Provide the [X, Y] coordinate of the cell's center where the given text is located.  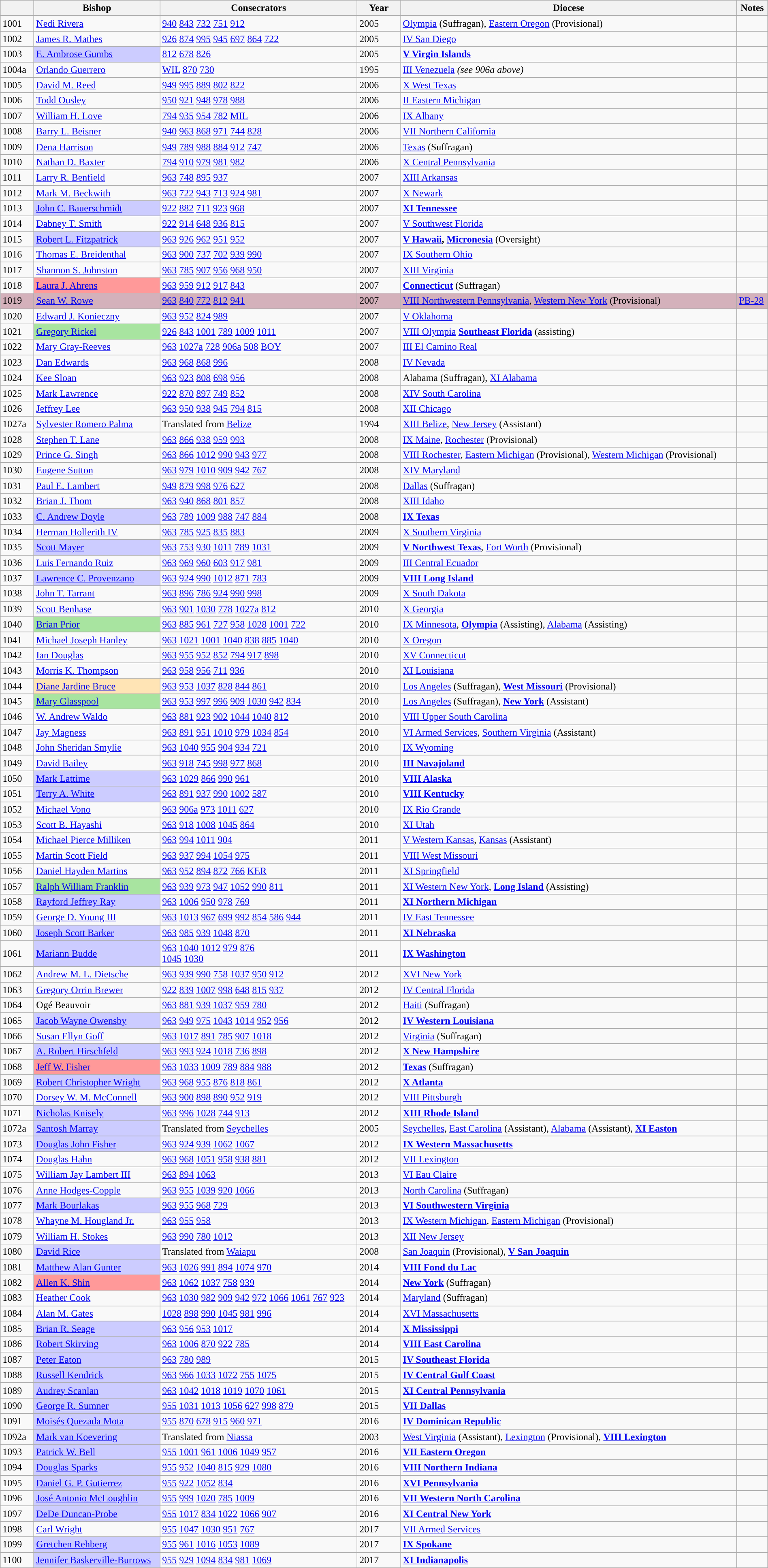
XIII Arkansas [569, 177]
1027a [17, 424]
III El Camino Real [569, 347]
Notes [753, 8]
Diane Jardine Bruce [97, 686]
1017 [17, 270]
X South Dakota [569, 594]
IV San Diego [569, 39]
XI Central New York [569, 1514]
Lawrence C. Provenzano [97, 578]
949 789 988 884 912 747 [258, 147]
926 843 1001 789 1009 1011 [258, 332]
1021 [17, 332]
963 966 1033 1072 755 1075 [258, 1375]
Gretchen Rehberg [97, 1545]
1019 [17, 301]
VII Lexington [569, 1159]
III Central Ecuador [569, 563]
Jay Magness [97, 732]
963 955 958 [258, 1221]
940 963 868 971 744 828 [258, 131]
XVI New York [569, 974]
1040 [17, 624]
963 985 939 1048 870 [258, 932]
Consecrators [258, 8]
C. Andrew Doyle [97, 517]
XI Tennessee [569, 208]
1067 [17, 1051]
963 891 951 1010 979 1034 854 [258, 732]
963 785 925 835 883 [258, 532]
Thomas E. Breidenthal [97, 255]
VIII East Carolina [569, 1344]
1062 [17, 974]
VIII Rochester, Eastern Michigan (Provisional), Western Michigan (Provisional) [569, 455]
Translated from Seychelles [258, 1128]
963 926 962 951 952 [258, 239]
Mary Glasspool [97, 702]
922 914 648 936 815 [258, 224]
XI Nebraska [569, 932]
1039 [17, 609]
W. Andrew Waldo [97, 717]
1049 [17, 763]
Morris K. Thompson [97, 670]
812 678 826 [258, 54]
Douglas John Fisher [97, 1144]
1069 [17, 1082]
963 969 960 603 917 981 [258, 563]
Mariann Budde [97, 954]
963 881 923 902 1044 1040 812 [258, 717]
Nathan D. Baxter [97, 162]
1035 [17, 547]
1006 [17, 100]
1009 [17, 147]
Michael Joseph Hanley [97, 640]
Dallas (Suffragan) [569, 486]
963 956 953 1017 [258, 1329]
IV Central Florida [569, 990]
Jennifer Baskerville-Burrows [97, 1560]
1043 [17, 670]
1012 [17, 193]
III Venezuela (see 906a above) [569, 70]
955 929 1094 834 981 1069 [258, 1560]
1058 [17, 902]
963 866 1012 990 943 977 [258, 455]
Robert Skirving [97, 1344]
VI Southwestern Virginia [569, 1206]
VIII Alaska [569, 779]
William Jay Lambert III [97, 1174]
963 924 990 1012 871 783 [258, 578]
IV Dominican Republic [569, 1421]
1092a [17, 1437]
1088 [17, 1375]
963 1026 991 894 1074 970 [258, 1267]
Allen K. Shin [97, 1283]
VII Northern California [569, 131]
1018 [17, 285]
1090 [17, 1406]
Alabama (Suffragan), XI Alabama [569, 378]
1097 [17, 1514]
963 840 772 812 941 [258, 301]
West Virginia (Assistant), Lexington (Provisional), VIII Lexington [569, 1437]
Mark van Koevering [97, 1437]
DeDe Duncan-Probe [97, 1514]
North Carolina (Suffragan) [569, 1190]
Barry L. Beisner [97, 131]
1095 [17, 1483]
Bishop [97, 8]
Moisés Quezada Mota [97, 1421]
1042 [17, 655]
963 918 745 998 977 868 [258, 763]
Los Angeles (Suffragan), New York (Assistant) [569, 702]
963 939 973 947 1052 990 811 [258, 886]
VIII Pittsburgh [569, 1098]
955 1047 1030 951 767 [258, 1529]
Nedi Rivera [97, 23]
1004a [17, 70]
1094 [17, 1468]
1038 [17, 594]
Nicholas Knisely [97, 1113]
Brian Prior [97, 624]
1053 [17, 825]
963 866 938 959 993 [258, 439]
1014 [17, 224]
V Virgin Islands [569, 54]
963 1029 866 990 961 [258, 779]
963 953 997 996 909 1030 942 834 [258, 702]
1084 [17, 1313]
IX Albany [569, 116]
963 780 989 [258, 1360]
794 910 979 981 982 [258, 162]
XI Utah [569, 825]
1052 [17, 809]
Mark Bourlakas [97, 1206]
963 785 907 956 968 950 [258, 270]
963 968 955 876 818 861 [258, 1082]
IV Southeast Florida [569, 1360]
963 955 952 852 794 917 898 [258, 655]
VII Dallas [569, 1406]
1060 [17, 932]
955 1017 834 1022 1066 907 [258, 1514]
1995 [379, 70]
X Southern Virginia [569, 532]
Jeff W. Fisher [97, 1067]
John C. Bauerschmidt [97, 208]
San Joaquin (Provisional), V San Joaquin [569, 1252]
1015 [17, 239]
IX Western Michigan, Eastern Michigan (Provisional) [569, 1221]
963 953 1037 828 844 861 [258, 686]
1044 [17, 686]
Santosh Marray [97, 1128]
George D. Young III [97, 917]
Brian J. Thom [97, 501]
1029 [17, 455]
XVI Pennsylvania [569, 1483]
Robert L. Fitzpatrick [97, 239]
V Hawaii, Micronesia (Oversight) [569, 239]
1079 [17, 1236]
X Newark [569, 193]
1041 [17, 640]
963 1021 1001 1040 838 885 1040 [258, 640]
963 881 939 1037 959 780 [258, 1005]
Todd Ousley [97, 100]
II Eastern Michigan [569, 100]
Carl Wright [97, 1529]
1074 [17, 1159]
1093 [17, 1452]
1089 [17, 1390]
963 924 939 1062 1067 [258, 1144]
VI Armed Services, Southern Virginia (Assistant) [569, 732]
955 1031 1013 1056 627 998 879 [258, 1406]
VIII Northwestern Pennsylvania, Western New York (Provisional) [569, 301]
Rayford Jeffrey Ray [97, 902]
Prince G. Singh [97, 455]
IX Rio Grande [569, 809]
1020 [17, 316]
1032 [17, 501]
Edward J. Konieczny [97, 316]
1003 [17, 54]
955 870 678 915 960 971 [258, 1421]
XI Central Pennsylvania [569, 1390]
Sean W. Rowe [97, 301]
Orlando Guerrero [97, 70]
1994 [379, 424]
Scott B. Hayashi [97, 825]
XIV Maryland [569, 470]
963 1017 891 785 907 1018 [258, 1036]
Michael Pierce Milliken [97, 840]
Scott Benhase [97, 609]
X Oregon [569, 640]
1047 [17, 732]
955 999 1020 785 1009 [258, 1498]
1028 [17, 439]
X New Hampshire [569, 1051]
Joseph Scott Barker [97, 932]
Dorsey W. M. McConnell [97, 1098]
1013 [17, 208]
VIII Long Island [569, 578]
IX Washington [569, 954]
Whayne M. Hougland Jr. [97, 1221]
Mark Lawrence [97, 393]
963 955 968 729 [258, 1206]
Douglas Hahn [97, 1159]
963 968 868 996 [258, 362]
1065 [17, 1021]
963 939 990 758 1037 950 912 [258, 974]
Shannon S. Johnston [97, 270]
963 885 961 727 958 1028 1001 722 [258, 624]
1051 [17, 794]
922 882 711 923 968 [258, 208]
Los Angeles (Suffragan), West Missouri (Provisional) [569, 686]
IX Spokane [569, 1545]
XI Springfield [569, 871]
950 921 948 978 988 [258, 100]
1046 [17, 717]
1073 [17, 1144]
963 952 894 872 766 KER [258, 871]
963 1030 982 909 942 972 1066 1061 767 923 [258, 1298]
1008 [17, 131]
VIII Fond du Lac [569, 1267]
1075 [17, 1174]
1045 [17, 702]
963 994 1011 904 [258, 840]
IX Southern Ohio [569, 255]
963 979 1010 909 942 767 [258, 470]
963 896 786 924 990 998 [258, 594]
1071 [17, 1113]
1025 [17, 393]
963 949 975 1043 1014 952 956 [258, 1021]
963 937 994 1054 975 [258, 855]
XI Louisiana [569, 670]
Heather Cook [97, 1298]
1054 [17, 840]
963 1013 967 699 992 854 586 944 [258, 917]
1076 [17, 1190]
1022 [17, 347]
1024 [17, 378]
Gregory Rickel [97, 332]
Maryland (Suffragan) [569, 1298]
Ralph William Franklin [97, 886]
Dena Harrison [97, 147]
1057 [17, 886]
IX Texas [569, 517]
XII New Jersey [569, 1236]
Susan Ellyn Goff [97, 1036]
1023 [17, 362]
Robert Christopher Wright [97, 1082]
955 922 1052 834 [258, 1483]
963 748 895 937 [258, 177]
VII Armed Services [569, 1529]
949 995 889 802 822 [258, 85]
XII Chicago [569, 408]
Translated from Waiapu [258, 1252]
Daniel G. P. Gutierrez [97, 1483]
PB-28 [753, 301]
José Antonio McLoughlin [97, 1498]
963 1006 870 922 785 [258, 1344]
Daniel Hayden Martins [97, 871]
1072a [17, 1128]
963 955 1039 920 1066 [258, 1190]
Herman Hollerith IV [97, 532]
VI Eau Claire [569, 1174]
IX Maine, Rochester (Provisional) [569, 439]
Russell Kendrick [97, 1375]
949 879 998 976 627 [258, 486]
963 891 937 990 1002 587 [258, 794]
Paul E. Lambert [97, 486]
1050 [17, 779]
1005 [17, 85]
John T. Tarrant [97, 594]
Year [379, 8]
963 996 1028 744 913 [258, 1113]
1099 [17, 1545]
David Bailey [97, 763]
XI Western New York, Long Island (Assisting) [569, 886]
Ogé Beauvoir [97, 1005]
1028 898 990 1045 981 996 [258, 1313]
Mary Gray-Reeves [97, 347]
Sylvester Romero Palma [97, 424]
Dabney T. Smith [97, 224]
Michael Vono [97, 809]
IX Wyoming [569, 748]
1030 [17, 470]
1037 [17, 578]
V Northwest Texas, Fort Worth (Provisional) [569, 547]
1098 [17, 1529]
Jeffrey Lee [97, 408]
963 753 930 1011 789 1031 [258, 547]
963 789 1009 988 747 884 [258, 517]
XIII Idaho [569, 501]
1096 [17, 1498]
1082 [17, 1283]
Alan M. Gates [97, 1313]
1078 [17, 1221]
VIII Northern Indiana [569, 1468]
Matthew Alan Gunter [97, 1267]
IV Western Louisiana [569, 1021]
Brian R. Seage [97, 1329]
Olympia (Suffragan), Eastern Oregon (Provisional) [569, 23]
1068 [17, 1067]
1100 [17, 1560]
Diocese [569, 8]
963 894 1063 [258, 1174]
1087 [17, 1360]
1064 [17, 1005]
William H. Love [97, 116]
XVI Massachusetts [569, 1313]
Luis Fernando Ruiz [97, 563]
963 950 938 945 794 815 [258, 408]
David Rice [97, 1252]
James R. Mathes [97, 39]
922 870 897 749 852 [258, 393]
Dan Edwards [97, 362]
XIII Virginia [569, 270]
George R. Sumner [97, 1406]
1059 [17, 917]
VII Eastern Oregon [569, 1452]
926 874 995 945 697 864 722 [258, 39]
1016 [17, 255]
X Georgia [569, 609]
963 990 780 1012 [258, 1236]
X West Texas [569, 85]
963 1027a 728 906a 508 BOY [258, 347]
Jacob Wayne Owensby [97, 1021]
Gregory Orrin Brewer [97, 990]
940 843 732 751 912 [258, 23]
1066 [17, 1036]
X Atlanta [569, 1082]
963 968 1051 958 938 881 [258, 1159]
Mark M. Beckwith [97, 193]
A. Robert Hirschfeld [97, 1051]
1085 [17, 1329]
1002 [17, 39]
963 1040 1012 979 8761045 1030 [258, 954]
Andrew M. L. Dietsche [97, 974]
V Western Kansas, Kansas (Assistant) [569, 840]
963 1040 955 904 934 721 [258, 748]
1031 [17, 486]
1010 [17, 162]
Virginia (Suffragan) [569, 1036]
Laura J. Ahrens [97, 285]
963 1033 1009 789 884 988 [258, 1067]
XI Northern Michigan [569, 902]
1081 [17, 1267]
Kee Sloan [97, 378]
Anne Hodges-Copple [97, 1190]
VIII Upper South Carolina [569, 717]
1036 [17, 563]
Terry A. White [97, 794]
Eugene Sutton [97, 470]
1007 [17, 116]
1033 [17, 517]
963 958 956 711 936 [258, 670]
Connecticut (Suffragan) [569, 285]
1048 [17, 748]
VIII West Missouri [569, 855]
Patrick W. Bell [97, 1452]
Douglas Sparks [97, 1468]
IX Western Massachusetts [569, 1144]
Ian Douglas [97, 655]
963 906a 973 1011 627 [258, 809]
Scott Mayer [97, 547]
XIII Rhode Island [569, 1113]
David M. Reed [97, 85]
Haiti (Suffragan) [569, 1005]
1086 [17, 1344]
1070 [17, 1098]
Peter Eaton [97, 1360]
1061 [17, 954]
X Mississippi [569, 1329]
1077 [17, 1206]
963 940 868 801 857 [258, 501]
New York (Suffragan) [569, 1283]
XIII Belize, New Jersey (Assistant) [569, 424]
963 952 824 989 [258, 316]
963 923 808 698 956 [258, 378]
IV Nevada [569, 362]
IX Minnesota, Olympia (Assisting), Alabama (Assisting) [569, 624]
1055 [17, 855]
1083 [17, 1298]
1080 [17, 1252]
794 935 954 782 MIL [258, 116]
955 961 1016 1053 1089 [258, 1545]
963 959 912 917 843 [258, 285]
963 901 1030 778 1027a 812 [258, 609]
963 900 898 890 952 919 [258, 1098]
1001 [17, 23]
Translated from Belize [258, 424]
IV East Tennessee [569, 917]
Seychelles, East Carolina (Assistant), Alabama (Assistant), XI Easton [569, 1128]
VII Western North Carolina [569, 1498]
John Sheridan Smylie [97, 748]
William H. Stokes [97, 1236]
1063 [17, 990]
Stephen T. Lane [97, 439]
E. Ambrose Gumbs [97, 54]
V Oklahoma [569, 316]
963 1062 1037 758 939 [258, 1283]
IV Central Gulf Coast [569, 1375]
XV Connecticut [569, 655]
963 993 924 1018 736 898 [258, 1051]
1091 [17, 1421]
963 1042 1018 1019 1070 1061 [258, 1390]
922 839 1007 998 648 815 937 [258, 990]
Larry R. Benfield [97, 177]
955 952 1040 815 929 1080 [258, 1468]
963 918 1008 1045 864 [258, 825]
2003 [379, 1437]
VIII Olympia Southeast Florida (assisting) [569, 332]
V Southwest Florida [569, 224]
III Navajoland [569, 763]
Mark Lattime [97, 779]
Translated from Niassa [258, 1437]
1011 [17, 177]
X Central Pennsylvania [569, 162]
1034 [17, 532]
XIV South Carolina [569, 393]
Audrey Scanlan [97, 1390]
1056 [17, 871]
963 900 737 702 939 990 [258, 255]
963 1006 950 978 769 [258, 902]
1026 [17, 408]
VIII Kentucky [569, 794]
963 722 943 713 924 981 [258, 193]
Martin Scott Field [97, 855]
955 1001 961 1006 1049 957 [258, 1452]
XI Indianapolis [569, 1560]
WIL 870 730 [258, 70]
